Provide the [x, y] coordinate of the cell's center where the given text is located.  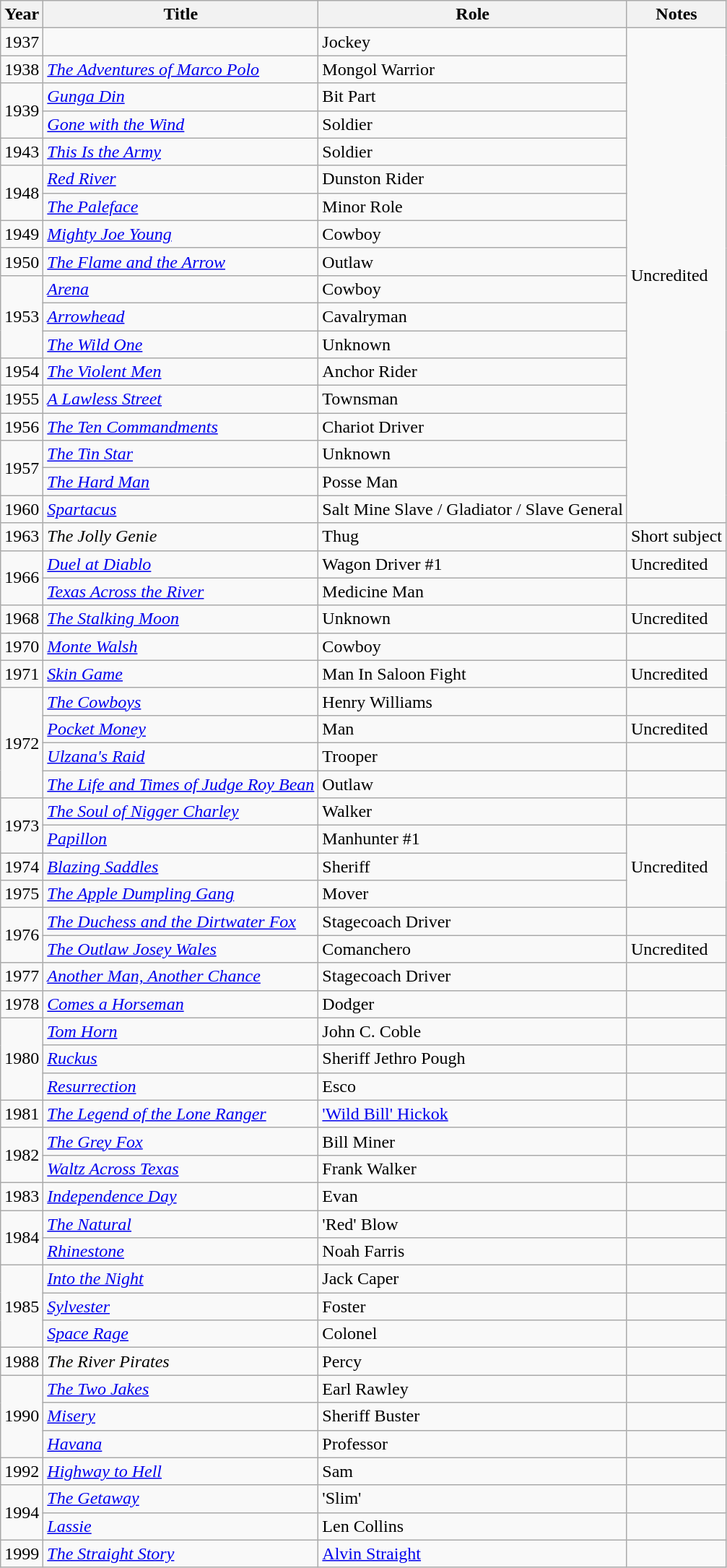
1950 [22, 261]
1953 [22, 316]
Lassie [180, 1526]
1984 [22, 1238]
1957 [22, 468]
John C. Coble [473, 1031]
1981 [22, 1114]
1948 [22, 193]
Mighty Joe Young [180, 234]
The Life and Times of Judge Roy Bean [180, 784]
Foster [473, 1307]
A Lawless Street [180, 399]
Posse Man [473, 482]
Sam [473, 1471]
The Flame and the Arrow [180, 261]
The Adventures of Marco Polo [180, 69]
Ulzana's Raid [180, 756]
Noah Farris [473, 1252]
1949 [22, 234]
Notes [676, 14]
Resurrection [180, 1086]
Evan [473, 1196]
Independence Day [180, 1196]
Texas Across the River [180, 592]
Comanchero [473, 949]
1990 [22, 1416]
1972 [22, 742]
1985 [22, 1307]
This Is the Army [180, 152]
Year [22, 14]
Havana [180, 1444]
Jockey [473, 42]
Frank Walker [473, 1169]
Sylvester [180, 1307]
Duel at Diablo [180, 564]
Bill Miner [473, 1141]
Highway to Hell [180, 1471]
Man In Saloon Fight [473, 674]
The Outlaw Josey Wales [180, 949]
1994 [22, 1512]
Bit Part [473, 97]
Arena [180, 289]
1968 [22, 619]
The Jolly Genie [180, 537]
Professor [473, 1444]
Earl Rawley [473, 1389]
The Paleface [180, 207]
Anchor Rider [473, 372]
1939 [22, 111]
The Tin Star [180, 454]
The Apple Dumpling Gang [180, 894]
Comes a Horseman [180, 1004]
Papillon [180, 839]
Monte Walsh [180, 646]
1983 [22, 1196]
1976 [22, 935]
Gone with the Wind [180, 124]
1960 [22, 509]
Thug [473, 537]
1975 [22, 894]
1955 [22, 399]
Another Man, Another Chance [180, 976]
1943 [22, 152]
1956 [22, 427]
The Duchess and the Dirtwater Fox [180, 922]
Sheriff Jethro Pough [473, 1059]
The Natural [180, 1224]
Ruckus [180, 1059]
Blazing Saddles [180, 867]
The Soul of Nigger Charley [180, 812]
Space Rage [180, 1334]
Man [473, 729]
Gunga Din [180, 97]
1963 [22, 537]
Sheriff [473, 867]
Dunston Rider [473, 179]
Minor Role [473, 207]
Manhunter #1 [473, 839]
The Hard Man [180, 482]
1937 [22, 42]
Trooper [473, 756]
'Slim' [473, 1499]
Walker [473, 812]
1966 [22, 578]
Percy [473, 1361]
The Straight Story [180, 1554]
Wagon Driver #1 [473, 564]
Waltz Across Texas [180, 1169]
1999 [22, 1554]
Alvin Straight [473, 1554]
1974 [22, 867]
1973 [22, 826]
The Wild One [180, 345]
1970 [22, 646]
1977 [22, 976]
Skin Game [180, 674]
Cavalryman [473, 316]
1988 [22, 1361]
Len Collins [473, 1526]
The Violent Men [180, 372]
Esco [473, 1086]
The Stalking Moon [180, 619]
Pocket Money [180, 729]
Misery [180, 1416]
Rhinestone [180, 1252]
Arrowhead [180, 316]
'Red' Blow [473, 1224]
Mongol Warrior [473, 69]
Medicine Man [473, 592]
Tom Horn [180, 1031]
The Grey Fox [180, 1141]
The Ten Commandments [180, 427]
Sheriff Buster [473, 1416]
1982 [22, 1155]
Role [473, 14]
1938 [22, 69]
'Wild Bill' Hickok [473, 1114]
Jack Caper [473, 1279]
1980 [22, 1059]
The Legend of the Lone Ranger [180, 1114]
Chariot Driver [473, 427]
Colonel [473, 1334]
1954 [22, 372]
Townsman [473, 399]
The Two Jakes [180, 1389]
1971 [22, 674]
The Cowboys [180, 701]
Spartacus [180, 509]
1992 [22, 1471]
Henry Williams [473, 701]
The Getaway [180, 1499]
Salt Mine Slave / Gladiator / Slave General [473, 509]
Red River [180, 179]
1978 [22, 1004]
Dodger [473, 1004]
Into the Night [180, 1279]
The River Pirates [180, 1361]
Mover [473, 894]
Short subject [676, 537]
Title [180, 14]
